From the cell containing the given text, extract its center point as [X, Y] coordinate. 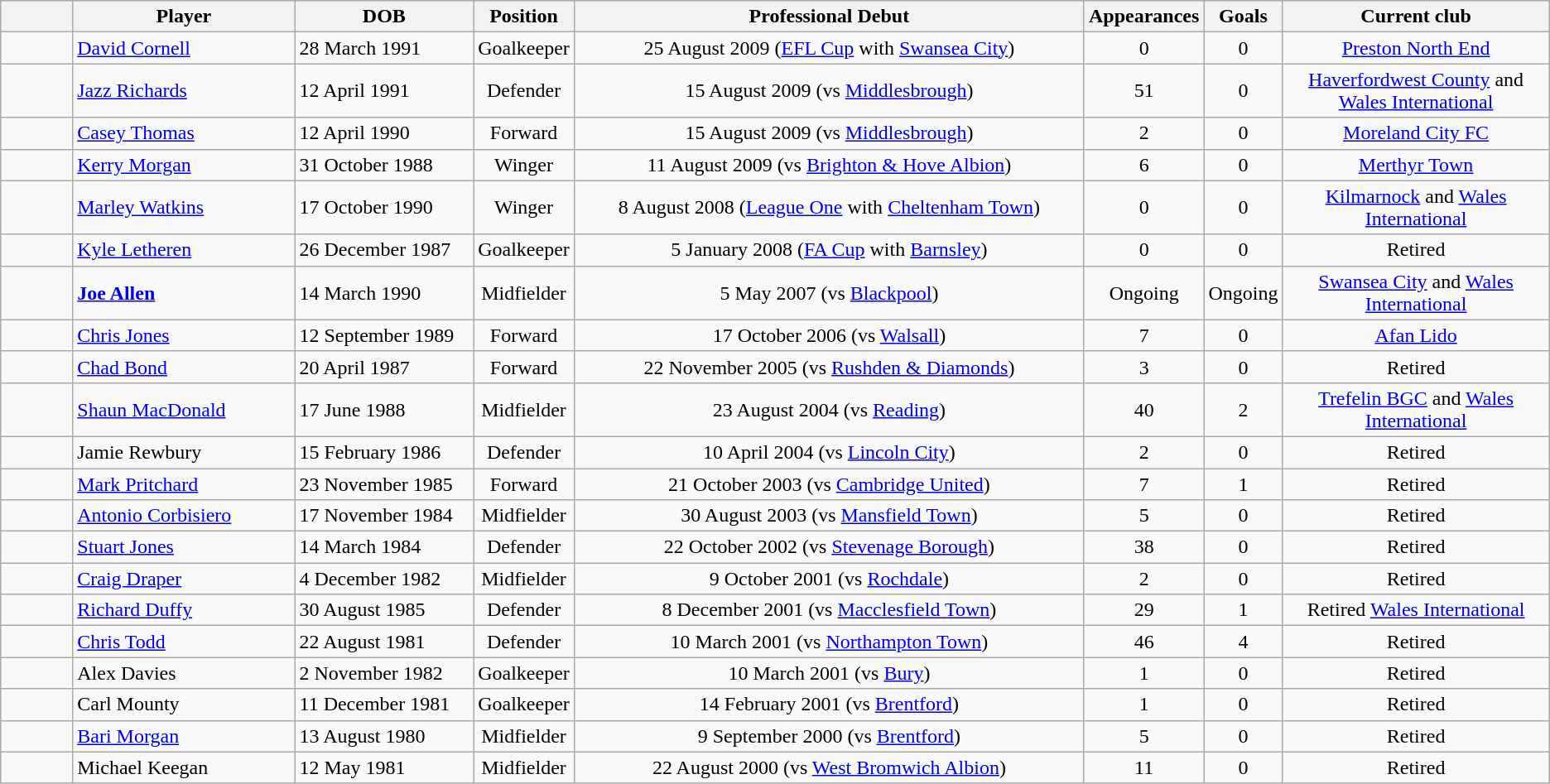
Swansea City and Wales International [1416, 293]
31 October 1988 [384, 165]
51 [1143, 91]
10 April 2004 (vs Lincoln City) [829, 452]
17 November 1984 [384, 516]
Bari Morgan [184, 736]
Current club [1416, 17]
23 August 2004 (vs Reading) [829, 409]
46 [1143, 642]
13 August 1980 [384, 736]
Craig Draper [184, 579]
4 December 1982 [384, 579]
Shaun MacDonald [184, 409]
Chris Jones [184, 335]
12 September 1989 [384, 335]
22 November 2005 (vs Rushden & Diamonds) [829, 367]
14 March 1984 [384, 547]
Kilmarnock and Wales International [1416, 207]
20 April 1987 [384, 367]
8 December 2001 (vs Macclesfield Town) [829, 610]
Jamie Rewbury [184, 452]
12 April 1991 [384, 91]
Goals [1244, 17]
Appearances [1143, 17]
29 [1143, 610]
12 May 1981 [384, 767]
Joe Allen [184, 293]
3 [1143, 367]
Merthyr Town [1416, 165]
11 August 2009 (vs Brighton & Hove Albion) [829, 165]
Player [184, 17]
Position [524, 17]
30 August 2003 (vs Mansfield Town) [829, 516]
40 [1143, 409]
Chris Todd [184, 642]
11 December 1981 [384, 705]
9 October 2001 (vs Rochdale) [829, 579]
David Cornell [184, 48]
Trefelin BGC and Wales International [1416, 409]
22 October 2002 (vs Stevenage Borough) [829, 547]
Carl Mounty [184, 705]
11 [1143, 767]
9 September 2000 (vs Brentford) [829, 736]
Retired Wales International [1416, 610]
Moreland City FC [1416, 133]
Kyle Letheren [184, 250]
14 March 1990 [384, 293]
8 August 2008 (League One with Cheltenham Town) [829, 207]
Richard Duffy [184, 610]
22 August 2000 (vs West Bromwich Albion) [829, 767]
5 January 2008 (FA Cup with Barnsley) [829, 250]
Alex Davies [184, 673]
Afan Lido [1416, 335]
Professional Debut [829, 17]
38 [1143, 547]
Preston North End [1416, 48]
14 February 2001 (vs Brentford) [829, 705]
10 March 2001 (vs Northampton Town) [829, 642]
Marley Watkins [184, 207]
28 March 1991 [384, 48]
Casey Thomas [184, 133]
22 August 1981 [384, 642]
Mark Pritchard [184, 484]
Kerry Morgan [184, 165]
6 [1143, 165]
25 August 2009 (EFL Cup with Swansea City) [829, 48]
Michael Keegan [184, 767]
Antonio Corbisiero [184, 516]
DOB [384, 17]
26 December 1987 [384, 250]
17 June 1988 [384, 409]
21 October 2003 (vs Cambridge United) [829, 484]
2 November 1982 [384, 673]
15 February 1986 [384, 452]
12 April 1990 [384, 133]
4 [1244, 642]
Stuart Jones [184, 547]
17 October 2006 (vs Walsall) [829, 335]
Haverfordwest County and Wales International [1416, 91]
10 March 2001 (vs Bury) [829, 673]
30 August 1985 [384, 610]
5 May 2007 (vs Blackpool) [829, 293]
Jazz Richards [184, 91]
17 October 1990 [384, 207]
Chad Bond [184, 367]
23 November 1985 [384, 484]
